Return [X, Y] of the center of cell containing provided text 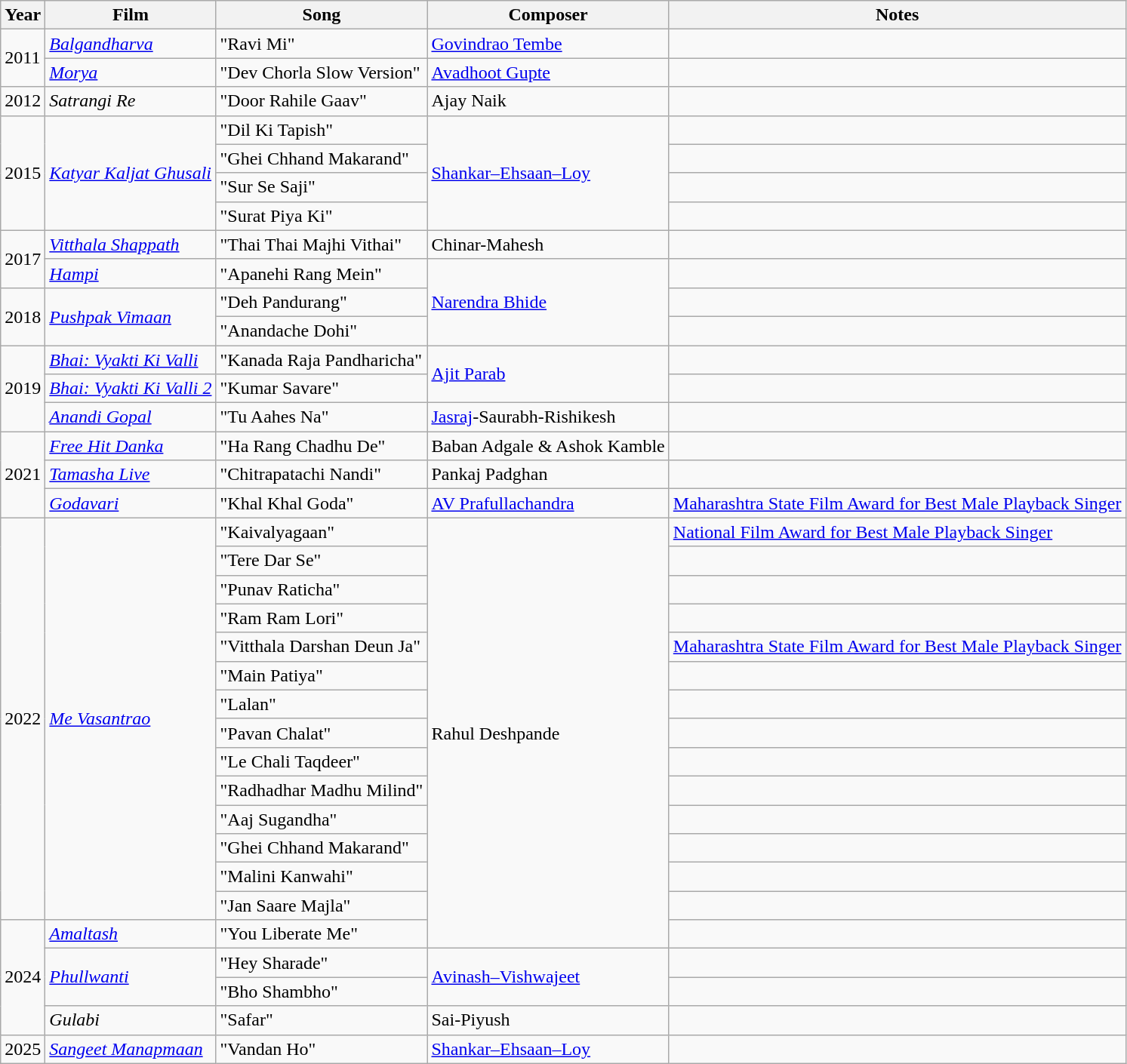
Satrangi Re [131, 101]
"Dil Ki Tapish" [322, 130]
Bhai: Vyakti Ki Valli [131, 360]
"Vitthala Darshan Deun Ja" [322, 647]
"Ram Ram Lori" [322, 618]
Amaltash [131, 934]
Gulabi [131, 1020]
2015 [23, 173]
"Thai Thai Majhi Vithai" [322, 244]
"Le Chali Taqdeer" [322, 761]
"Pavan Chalat" [322, 733]
"Main Patiya" [322, 675]
Sangeet Manapmaan [131, 1049]
"Bho Shambho" [322, 992]
Baban Adgale & Ashok Kamble [548, 446]
"Vandan Ho" [322, 1049]
2018 [23, 316]
Avinash–Vishwajeet [548, 977]
"Door Rahile Gaav" [322, 101]
"Anandache Dohi" [322, 331]
Phullwanti [131, 977]
"Malini Kanwahi" [322, 877]
"Jan Saare Majla" [322, 906]
Film [131, 15]
"Hey Sharade" [322, 963]
"Lalan" [322, 704]
"You Liberate Me" [322, 934]
Hampi [131, 273]
"Punav Raticha" [322, 589]
2024 [23, 977]
"Ravi Mi" [322, 44]
Godavari [131, 503]
"Deh Pandurang" [322, 302]
2025 [23, 1049]
Ajay Naik [548, 101]
"Khal Khal Goda" [322, 503]
National Film Award for Best Male Playback Singer [897, 532]
"Apanehi Rang Mein" [322, 273]
Me Vasantrao [131, 718]
Year [23, 15]
"Dev Chorla Slow Version" [322, 72]
Sai-Piyush [548, 1020]
AV Prafullachandra [548, 503]
Tamasha Live [131, 475]
Song [322, 15]
Pushpak Vimaan [131, 316]
"Radhadhar Madhu Milind" [322, 790]
Notes [897, 15]
Rahul Deshpande [548, 733]
2019 [23, 389]
2022 [23, 718]
"Aaj Sugandha" [322, 819]
Pankaj Padghan [548, 475]
Bhai: Vyakti Ki Valli 2 [131, 389]
Katyar Kaljat Ghusali [131, 173]
2012 [23, 101]
"Kanada Raja Pandharicha" [322, 360]
Govindrao Tembe [548, 44]
"Tu Aahes Na" [322, 417]
2021 [23, 475]
"Sur Se Saji" [322, 187]
"Surat Piya Ki" [322, 216]
Anandi Gopal [131, 417]
Balgandharva [131, 44]
2011 [23, 58]
Vitthala Shappath [131, 244]
"Ha Rang Chadhu De" [322, 446]
"Tere Dar Se" [322, 561]
Morya [131, 72]
Chinar-Mahesh [548, 244]
Free Hit Danka [131, 446]
Avadhoot Gupte [548, 72]
Narendra Bhide [548, 302]
2017 [23, 259]
"Chitrapatachi Nandi" [322, 475]
Jasraj-Saurabh-Rishikesh [548, 417]
"Kaivalyagaan" [322, 532]
Ajit Parab [548, 374]
"Kumar Savare" [322, 389]
Composer [548, 15]
"Safar" [322, 1020]
